Find where the given text appears and provide that cell's center as [x, y] coordinate. 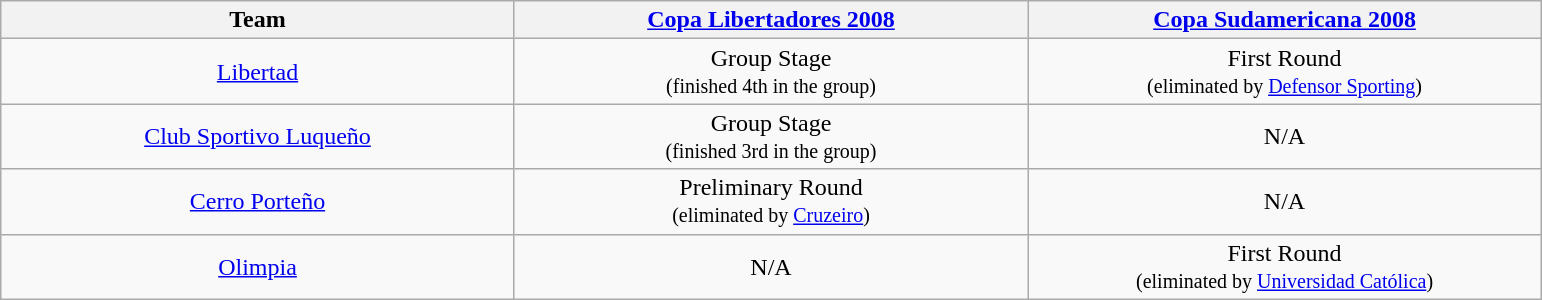
Copa Libertadores 2008 [771, 20]
Libertad [258, 72]
Cerro Porteño [258, 202]
Club Sportivo Luqueño [258, 136]
Olimpia [258, 266]
Group Stage(finished 3rd in the group) [771, 136]
First Round(eliminated by Universidad Católica) [1285, 266]
Team [258, 20]
Copa Sudamericana 2008 [1285, 20]
Preliminary Round(eliminated by Cruzeiro) [771, 202]
First Round(eliminated by Defensor Sporting) [1285, 72]
Group Stage(finished 4th in the group) [771, 72]
